Capture the cell that displays the provided text and extract its (X, Y) central coordinate. 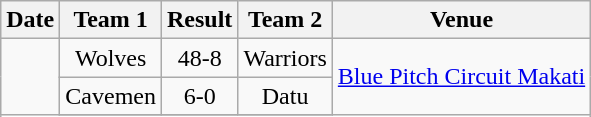
Date (30, 20)
Team 1 (111, 20)
Venue (461, 20)
Datu (285, 96)
Warriors (285, 58)
Result (199, 20)
Cavemen (111, 96)
Wolves (111, 58)
Blue Pitch Circuit Makati (461, 77)
6-0 (199, 96)
Team 2 (285, 20)
48-8 (199, 58)
